Return the [X, Y] coordinate for the center point of the cell that contains the specified text.  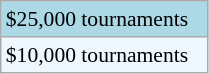
$10,000 tournaments [104, 55]
$25,000 tournaments [104, 19]
